Return the (x, y) coordinate for the center point of the cell that contains the specified text.  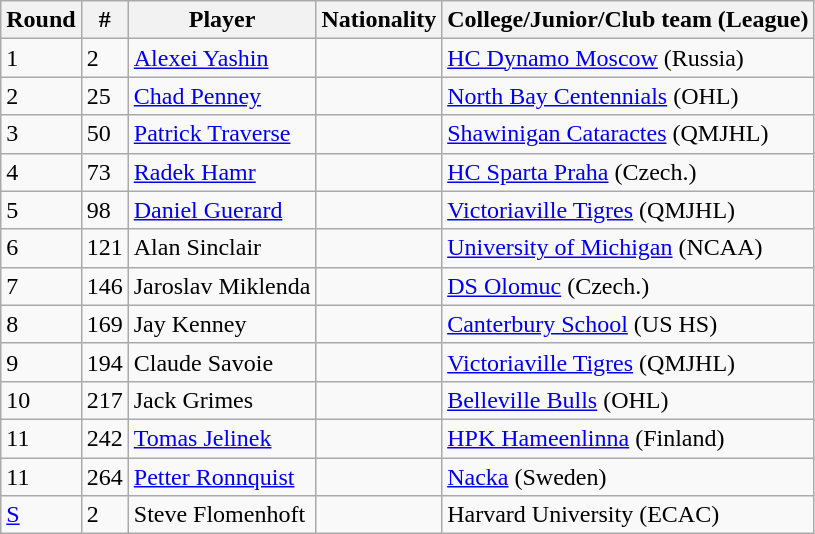
3 (41, 134)
194 (104, 362)
Round (41, 20)
10 (41, 400)
Jack Grimes (222, 400)
S (41, 515)
HC Sparta Praha (Czech.) (628, 172)
7 (41, 286)
5 (41, 210)
HPK Hameenlinna (Finland) (628, 438)
8 (41, 324)
Alan Sinclair (222, 248)
217 (104, 400)
DS Olomuc (Czech.) (628, 286)
Radek Hamr (222, 172)
6 (41, 248)
Jay Kenney (222, 324)
121 (104, 248)
169 (104, 324)
242 (104, 438)
Steve Flomenhoft (222, 515)
Player (222, 20)
146 (104, 286)
North Bay Centennials (OHL) (628, 96)
Harvard University (ECAC) (628, 515)
25 (104, 96)
Shawinigan Cataractes (QMJHL) (628, 134)
4 (41, 172)
University of Michigan (NCAA) (628, 248)
# (104, 20)
9 (41, 362)
Jaroslav Miklenda (222, 286)
Daniel Guerard (222, 210)
Canterbury School (US HS) (628, 324)
Nationality (379, 20)
Claude Savoie (222, 362)
College/Junior/Club team (League) (628, 20)
1 (41, 58)
Nacka (Sweden) (628, 477)
Chad Penney (222, 96)
HC Dynamo Moscow (Russia) (628, 58)
264 (104, 477)
Alexei Yashin (222, 58)
Tomas Jelinek (222, 438)
98 (104, 210)
Petter Ronnquist (222, 477)
73 (104, 172)
Belleville Bulls (OHL) (628, 400)
50 (104, 134)
Patrick Traverse (222, 134)
